For the text-containing cell, return its midpoint in (x, y) coordinate format. 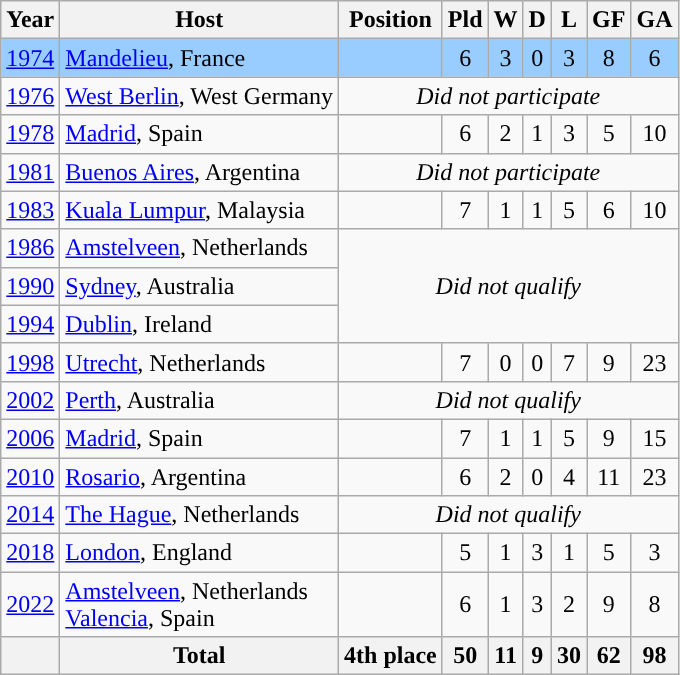
Buenos Aires, Argentina (200, 172)
L (568, 20)
2002 (30, 400)
D (537, 20)
98 (654, 656)
The Hague, Netherlands (200, 515)
4 (568, 477)
62 (609, 656)
Perth, Australia (200, 400)
Sydney, Australia (200, 286)
Position (391, 20)
1976 (30, 96)
2022 (30, 604)
Utrecht, Netherlands (200, 362)
1994 (30, 324)
Mandelieu, France (200, 58)
2014 (30, 515)
4th place (391, 656)
London, England (200, 553)
Year (30, 20)
50 (465, 656)
1983 (30, 210)
1981 (30, 172)
2010 (30, 477)
Total (200, 656)
1998 (30, 362)
30 (568, 656)
Rosario, Argentina (200, 477)
Host (200, 20)
GF (609, 20)
2006 (30, 438)
Pld (465, 20)
Amstelveen, Netherlands (200, 248)
1974 (30, 58)
Dublin, Ireland (200, 324)
West Berlin, West Germany (200, 96)
2018 (30, 553)
1978 (30, 134)
Amstelveen, Netherlands Valencia, Spain (200, 604)
1990 (30, 286)
Kuala Lumpur, Malaysia (200, 210)
15 (654, 438)
GA (654, 20)
1986 (30, 248)
W (506, 20)
